For the text-containing cell, return its midpoint in (x, y) coordinate format. 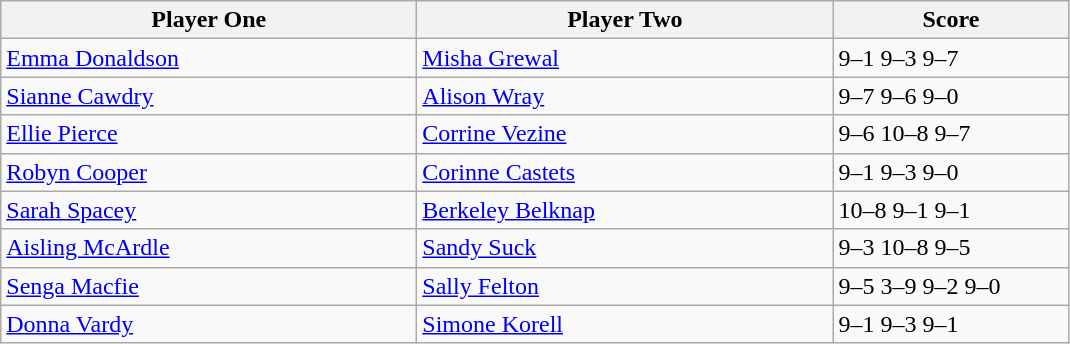
Corrine Vezine (625, 134)
10–8 9–1 9–1 (951, 210)
Player Two (625, 20)
9–3 10–8 9–5 (951, 248)
9–1 9–3 9–1 (951, 324)
Sianne Cawdry (209, 96)
Misha Grewal (625, 58)
Donna Vardy (209, 324)
Sally Felton (625, 286)
Score (951, 20)
Sarah Spacey (209, 210)
9–5 3–9 9–2 9–0 (951, 286)
Berkeley Belknap (625, 210)
Sandy Suck (625, 248)
9–1 9–3 9–7 (951, 58)
Robyn Cooper (209, 172)
Senga Macfie (209, 286)
9–7 9–6 9–0 (951, 96)
Aisling McArdle (209, 248)
Player One (209, 20)
Simone Korell (625, 324)
9–6 10–8 9–7 (951, 134)
9–1 9–3 9–0 (951, 172)
Alison Wray (625, 96)
Ellie Pierce (209, 134)
Emma Donaldson (209, 58)
Corinne Castets (625, 172)
